Scan for the cell matching the given text and deliver its [X, Y] coordinate at center. 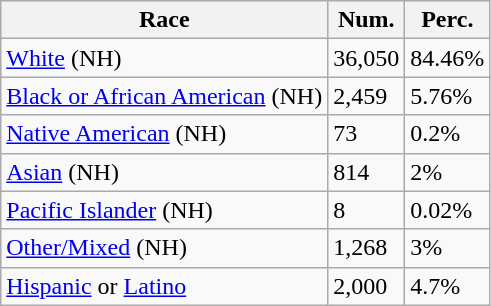
Perc. [448, 20]
2% [448, 172]
5.76% [448, 96]
Num. [366, 20]
Black or African American (NH) [164, 96]
Pacific Islander (NH) [164, 210]
84.46% [448, 58]
Native American (NH) [164, 134]
8 [366, 210]
0.02% [448, 210]
36,050 [366, 58]
1,268 [366, 248]
4.7% [448, 286]
Race [164, 20]
0.2% [448, 134]
73 [366, 134]
Hispanic or Latino [164, 286]
Asian (NH) [164, 172]
3% [448, 248]
2,000 [366, 286]
Other/Mixed (NH) [164, 248]
2,459 [366, 96]
814 [366, 172]
White (NH) [164, 58]
